Find where the given text appears and provide that cell's center as [X, Y] coordinate. 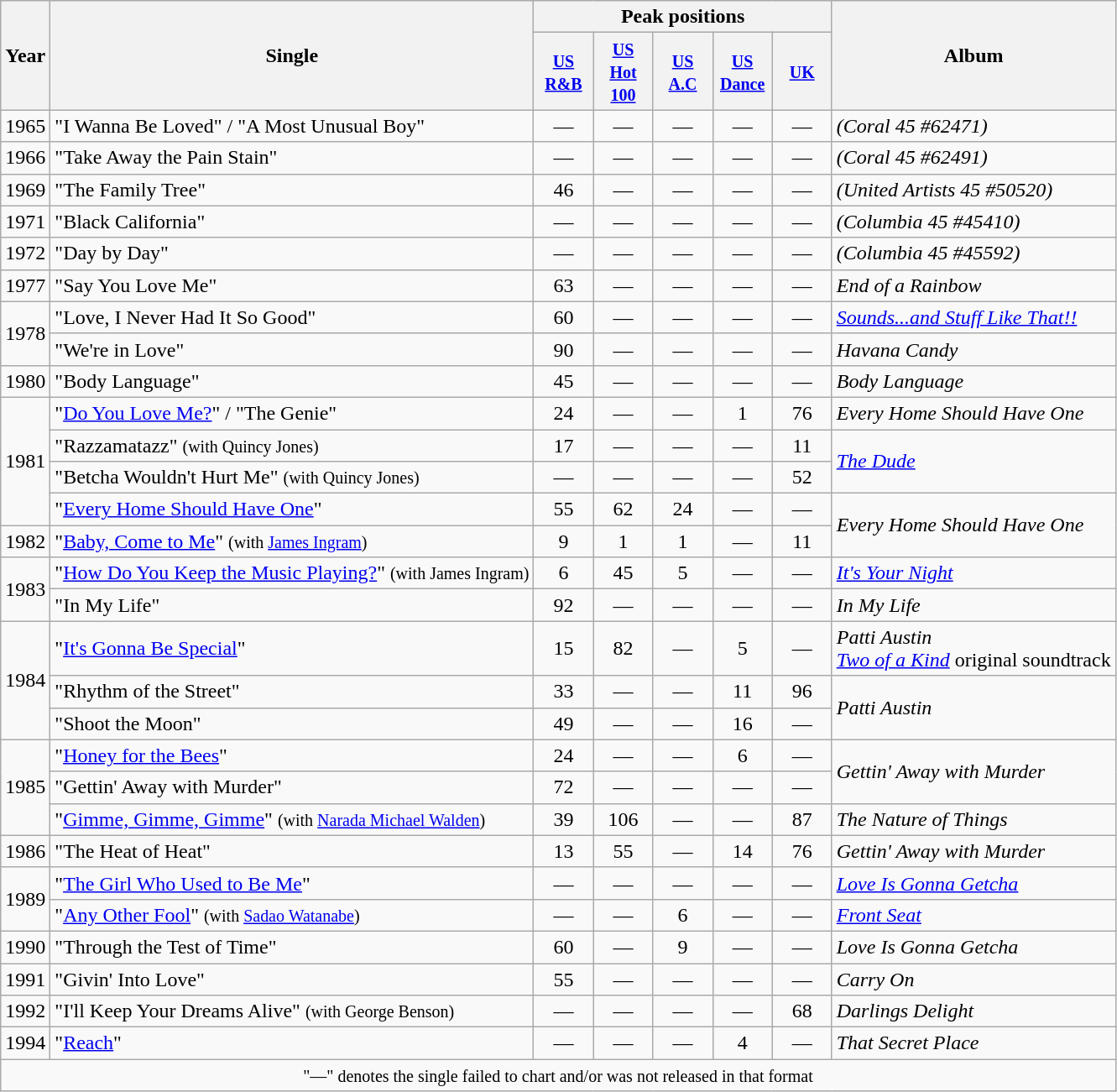
"In My Life" [292, 605]
Body Language [973, 381]
Carry On [973, 980]
The Nature of Things [973, 819]
"Honey for the Bees" [292, 755]
52 [802, 478]
1992 [25, 1011]
The Dude [973, 462]
"It's Gonna Be Special" [292, 648]
87 [802, 819]
39 [564, 819]
(United Artists 45 #50520) [973, 190]
82 [623, 648]
1980 [25, 381]
"Say You Love Me" [292, 285]
"Baby, Come to Me" (with James Ingram) [292, 541]
Year [25, 55]
"Givin' Into Love" [292, 980]
"How Do You Keep the Music Playing?" (with James Ingram) [292, 573]
"The Girl Who Used to Be Me" [292, 883]
1986 [25, 851]
US A.C [683, 71]
1991 [25, 980]
"Betcha Wouldn't Hurt Me" (with Quincy Jones) [292, 478]
1983 [25, 589]
US R&B [564, 71]
Peak positions [683, 17]
"Reach" [292, 1043]
"The Heat of Heat" [292, 851]
92 [564, 605]
1969 [25, 190]
(Columbia 45 #45592) [973, 253]
(Coral 45 #62471) [973, 126]
"Do You Love Me?" / "The Genie" [292, 413]
1984 [25, 680]
"Gettin' Away with Murder" [292, 787]
49 [564, 724]
Darlings Delight [973, 1011]
(Columbia 45 #45410) [973, 222]
(Coral 45 #62491) [973, 158]
"I Wanna Be Loved" / "A Most Unusual Boy" [292, 126]
Front Seat [973, 915]
"—" denotes the single failed to chart and/or was not released in that format [558, 1075]
That Secret Place [973, 1043]
1978 [25, 333]
1994 [25, 1043]
"Razzamatazz" (with Quincy Jones) [292, 446]
"Any Other Fool" (with Sadao Watanabe) [292, 915]
Single [292, 55]
"Rhythm of the Street" [292, 692]
17 [564, 446]
13 [564, 851]
96 [802, 692]
"Every Home Should Have One" [292, 509]
"Shoot the Moon" [292, 724]
63 [564, 285]
90 [564, 349]
33 [564, 692]
"Through the Test of Time" [292, 947]
1981 [25, 461]
72 [564, 787]
1985 [25, 787]
In My Life [973, 605]
Patti AustinTwo of a Kind original soundtrack [973, 648]
1965 [25, 126]
"Take Away the Pain Stain" [292, 158]
"Day by Day" [292, 253]
1966 [25, 158]
Patti Austin [973, 708]
"I'll Keep Your Dreams Alive" (with George Benson) [292, 1011]
1971 [25, 222]
16 [742, 724]
62 [623, 509]
End of a Rainbow [973, 285]
"Gimme, Gimme, Gimme" (with Narada Michael Walden) [292, 819]
1990 [25, 947]
1972 [25, 253]
"Body Language" [292, 381]
1977 [25, 285]
It's Your Night [973, 573]
"Black California" [292, 222]
"Love, I Never Had It So Good" [292, 317]
1989 [25, 899]
Sounds...and Stuff Like That!! [973, 317]
Havana Candy [973, 349]
68 [802, 1011]
UK [802, 71]
15 [564, 648]
US Hot 100 [623, 71]
"We're in Love" [292, 349]
Album [973, 55]
14 [742, 851]
106 [623, 819]
46 [564, 190]
4 [742, 1043]
1982 [25, 541]
US Dance [742, 71]
"The Family Tree" [292, 190]
